Pinpoint the cell where the given text exists, returning its (X, Y) midpoint coordinate. 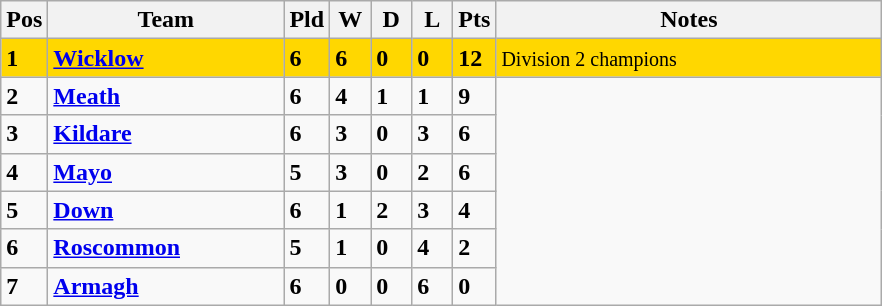
L (432, 20)
D (392, 20)
12 (474, 58)
Mayo (166, 172)
9 (474, 96)
Wicklow (166, 58)
Pts (474, 20)
Division 2 champions (689, 58)
Pos (24, 20)
Meath (166, 96)
Roscommon (166, 248)
Down (166, 210)
Pld (307, 20)
7 (24, 286)
Armagh (166, 286)
Team (166, 20)
Notes (689, 20)
Kildare (166, 134)
W (350, 20)
